Find where the given text appears and provide that cell's center as (X, Y) coordinate. 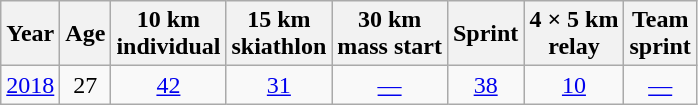
Sprint (485, 34)
10 (574, 85)
15 kmskiathlon (279, 34)
30 kmmass start (390, 34)
10 kmindividual (168, 34)
31 (279, 85)
Year (30, 34)
38 (485, 85)
42 (168, 85)
2018 (30, 85)
Teamsprint (660, 34)
4 × 5 kmrelay (574, 34)
27 (86, 85)
Age (86, 34)
